Identify which cell holds the provided text, then report its (X, Y) central coordinate. 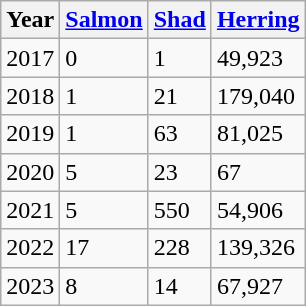
179,040 (258, 96)
2021 (30, 210)
139,326 (258, 248)
228 (180, 248)
2020 (30, 172)
2018 (30, 96)
2017 (30, 58)
54,906 (258, 210)
Year (30, 20)
0 (104, 58)
Shad (180, 20)
63 (180, 134)
21 (180, 96)
Salmon (104, 20)
81,025 (258, 134)
2019 (30, 134)
2023 (30, 286)
67,927 (258, 286)
8 (104, 286)
Herring (258, 20)
550 (180, 210)
17 (104, 248)
67 (258, 172)
14 (180, 286)
23 (180, 172)
2022 (30, 248)
49,923 (258, 58)
